Provide the (X, Y) coordinate of the cell's center where the given text is located.  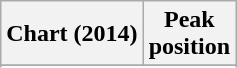
Peakposition (189, 34)
Chart (2014) (72, 34)
